Capture the cell that displays the provided text and extract its (x, y) central coordinate. 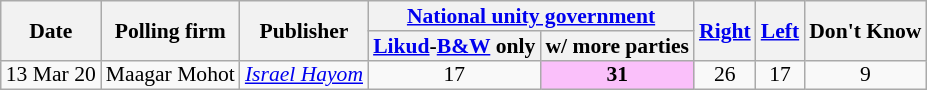
26 (725, 75)
w/ more parties (617, 46)
Maagar Mohot (170, 75)
Right (725, 30)
9 (865, 75)
National unity government (531, 16)
Likud-B&W only (454, 46)
Date (51, 30)
31 (617, 75)
Don't Know (865, 30)
13 Mar 20 (51, 75)
Publisher (304, 30)
Polling firm (170, 30)
Israel Hayom (304, 75)
Left (780, 30)
